From the cell containing the given text, extract its center point as [X, Y] coordinate. 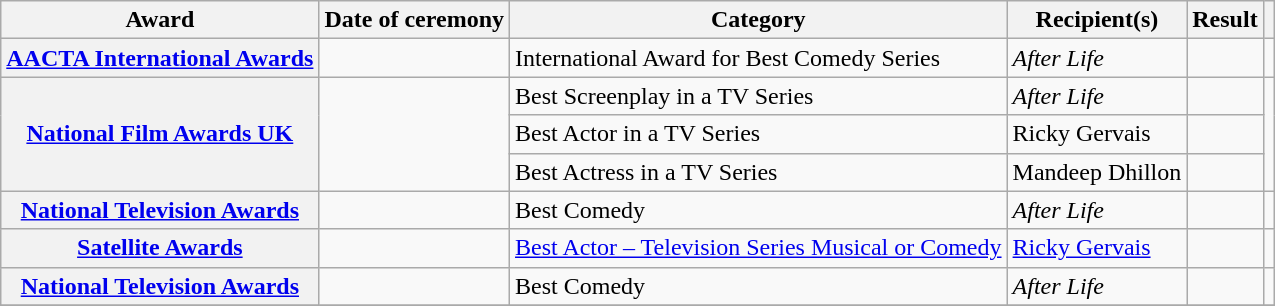
International Award for Best Comedy Series [759, 58]
Category [759, 20]
Best Actress in a TV Series [759, 172]
National Film Awards UK [160, 134]
Mandeep Dhillon [1097, 172]
Best Screenplay in a TV Series [759, 96]
Date of ceremony [414, 20]
Award [160, 20]
Recipient(s) [1097, 20]
Satellite Awards [160, 248]
Best Actor – Television Series Musical or Comedy [759, 248]
AACTA International Awards [160, 58]
Best Actor in a TV Series [759, 134]
Result [1225, 20]
